Scan for the cell matching the given text and deliver its (X, Y) coordinate at center. 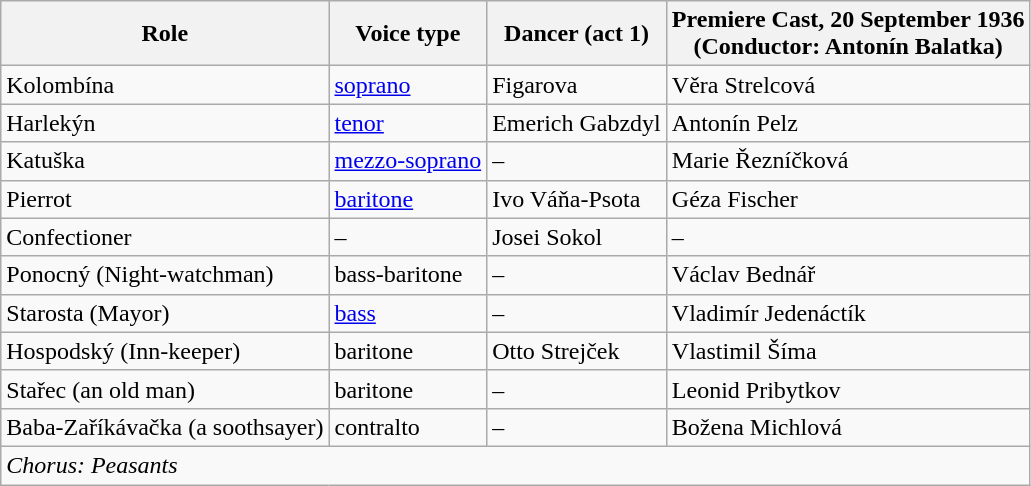
Vlastimil Šíma (848, 351)
Václav Bednář (848, 275)
Otto Strejček (577, 351)
Pierrot (165, 199)
Vladimír Jedenáctík (848, 313)
Hospodský (Inn-keeper) (165, 351)
Věra Strelcová (848, 85)
Marie Řezníčková (848, 161)
Antonín Pelz (848, 123)
Božena Michlová (848, 427)
Harlekýn (165, 123)
Josei Sokol (577, 237)
Role (165, 34)
bass-baritone (408, 275)
Ivo Váňa-Psota (577, 199)
Dancer (act 1) (577, 34)
Géza Fischer (848, 199)
Baba-Zaříkávačka (a soothsayer) (165, 427)
Figarova (577, 85)
Leonid Pribytkov (848, 389)
Stařec (an old man) (165, 389)
tenor (408, 123)
Kolombína (165, 85)
Voice type (408, 34)
bass (408, 313)
mezzo-soprano (408, 161)
Chorus: Peasants (516, 465)
Premiere Cast, 20 September 1936(Conductor: Antonín Balatka) (848, 34)
soprano (408, 85)
Starosta (Mayor) (165, 313)
Ponocný (Night-watchman) (165, 275)
Katuška (165, 161)
Confectioner (165, 237)
Emerich Gabzdyl (577, 123)
contralto (408, 427)
